Return the (x, y) coordinate for the center point of the cell that contains the specified text.  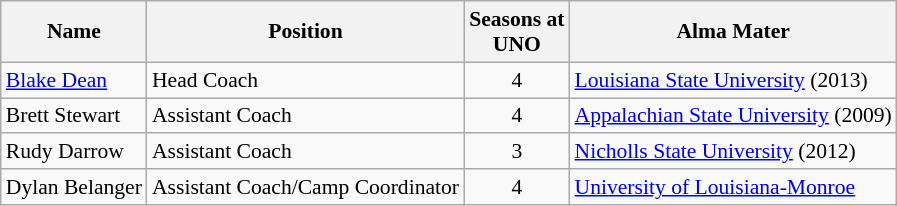
Head Coach (306, 80)
Blake Dean (74, 80)
Seasons atUNO (516, 32)
University of Louisiana-Monroe (734, 187)
Rudy Darrow (74, 152)
Position (306, 32)
Alma Mater (734, 32)
Brett Stewart (74, 116)
Louisiana State University (2013) (734, 80)
3 (516, 152)
Appalachian State University (2009) (734, 116)
Name (74, 32)
Assistant Coach/Camp Coordinator (306, 187)
Dylan Belanger (74, 187)
Nicholls State University (2012) (734, 152)
